Capture the cell that displays the provided text and extract its [X, Y] central coordinate. 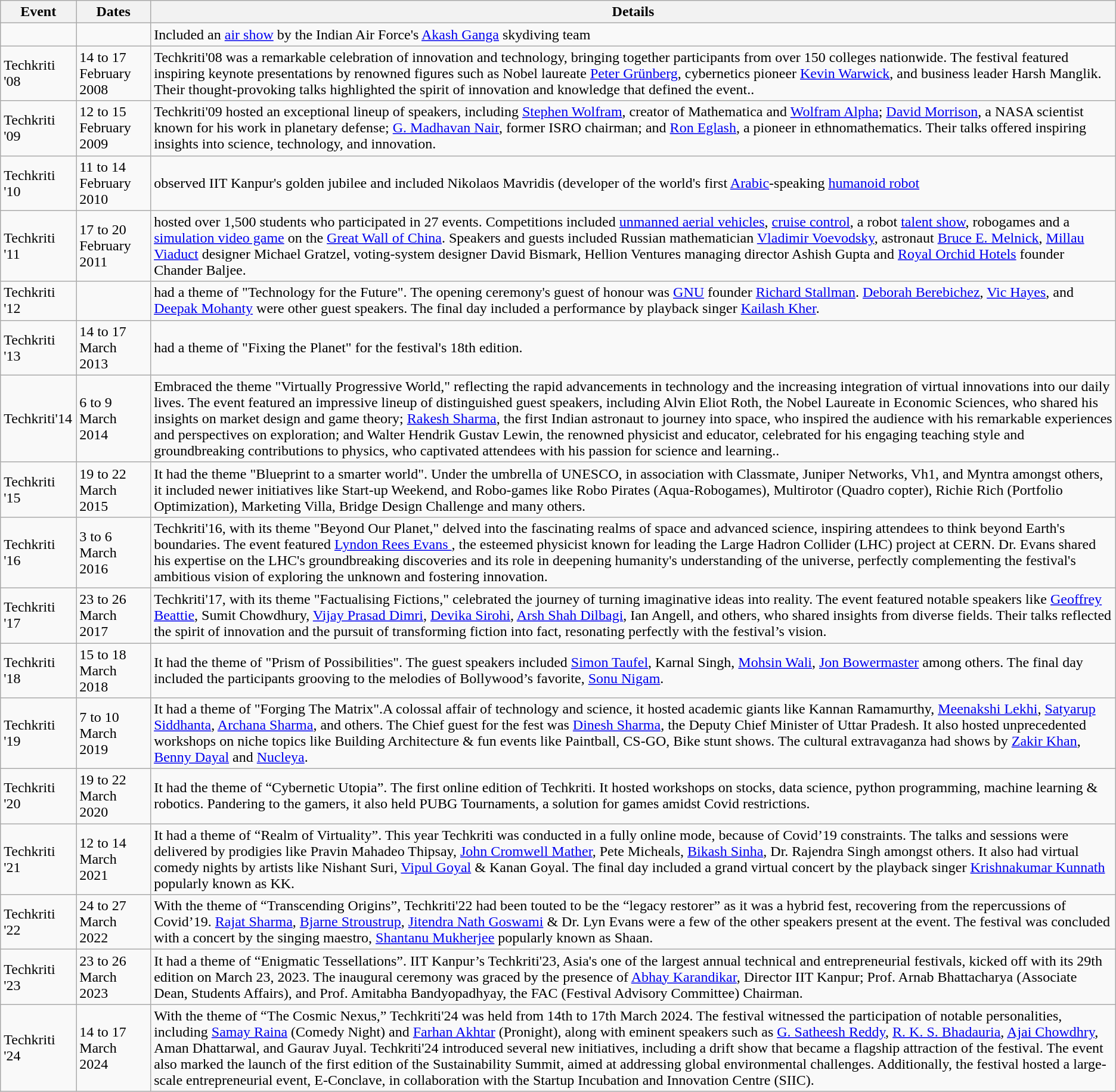
24 to 27 March 2022 [113, 922]
Dates [113, 12]
Techkriti '11 [38, 246]
23 to 26 March 2017 [113, 615]
Techkriti '17 [38, 615]
12 to 15 February 2009 [113, 128]
3 to 6 March 2016 [113, 552]
Event [38, 12]
Techkriti '10 [38, 183]
Techkriti '15 [38, 489]
Included an air show by the Indian Air Force's Akash Ganga skydiving team [633, 35]
7 to 10 March 2019 [113, 733]
17 to 20 February 2011 [113, 246]
6 to 9 March 2014 [113, 418]
observed IIT Kanpur's golden jubilee and included Nikolaos Mavridis (developer of the world's first Arabic-speaking humanoid robot [633, 183]
Techkriti '09 [38, 128]
Techkriti '13 [38, 348]
Techkriti '12 [38, 300]
14 to 17 March 2024 [113, 1048]
had a theme of "Fixing the Planet" for the festival's 18th edition. [633, 348]
23 to 26 March 2023 [113, 977]
Techkriti '23 [38, 977]
Details [633, 12]
Techkriti '18 [38, 670]
Techkriti '19 [38, 733]
12 to 14 March 2021 [113, 860]
11 to 14 February 2010 [113, 183]
Techkriti '21 [38, 860]
19 to 22 March 2015 [113, 489]
15 to 18 March 2018 [113, 670]
Techkriti '20 [38, 796]
14 to 17 March 2013 [113, 348]
19 to 22 March 2020 [113, 796]
Techkriti '22 [38, 922]
Techkriti '16 [38, 552]
Techkriti '08 [38, 73]
Techkriti'14 [38, 418]
14 to 17 February 2008 [113, 73]
Techkriti '24 [38, 1048]
